For the text-containing cell, return its midpoint in (X, Y) coordinate format. 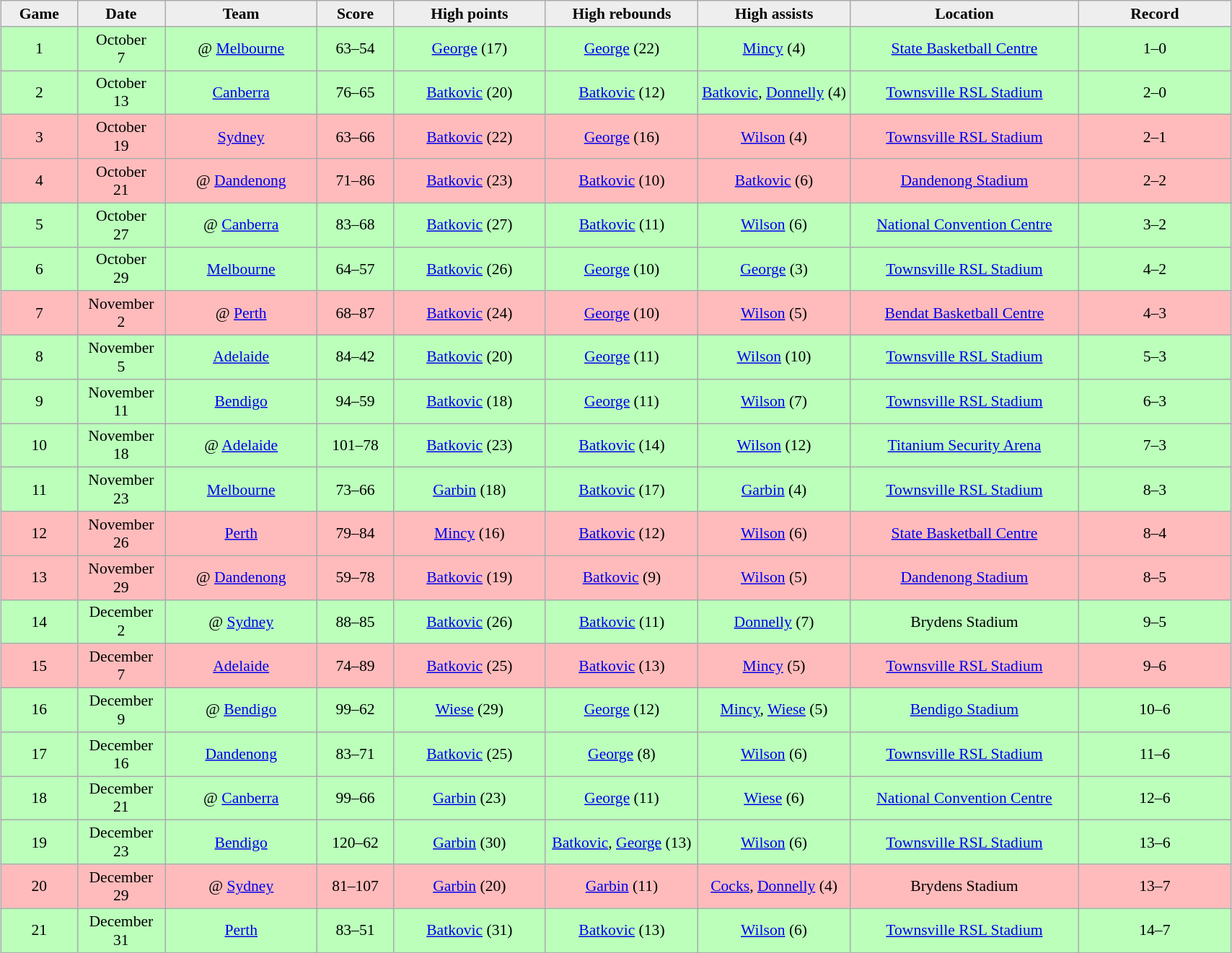
88–85 (356, 622)
83–68 (356, 225)
8 (40, 358)
12–6 (1154, 798)
George (22) (622, 49)
16 (40, 710)
Batkovic (19) (469, 577)
6–3 (1154, 401)
4–3 (1154, 313)
George (8) (622, 755)
Batkovic (17) (622, 489)
Donnelly (7) (773, 622)
7 (40, 313)
74–89 (356, 667)
October 27 (121, 225)
Date (121, 14)
Garbin (30) (469, 843)
@ Melbourne (241, 49)
Cocks, Donnelly (4) (773, 886)
63–54 (356, 49)
10 (40, 446)
December 9 (121, 710)
83–51 (356, 931)
8–3 (1154, 489)
Mincy (4) (773, 49)
94–59 (356, 401)
4 (40, 180)
December 29 (121, 886)
George (12) (622, 710)
Garbin (4) (773, 489)
9 (40, 401)
Batkovic (6) (773, 180)
79–84 (356, 534)
101–78 (356, 446)
Record (1154, 14)
December 21 (121, 798)
71–86 (356, 180)
Garbin (23) (469, 798)
81–107 (356, 886)
December 7 (121, 667)
8–5 (1154, 577)
November 11 (121, 401)
2–0 (1154, 92)
George (16) (622, 137)
High rebounds (622, 14)
October 13 (121, 92)
73–66 (356, 489)
2–2 (1154, 180)
December 31 (121, 931)
19 (40, 843)
Bendat Basketball Centre (965, 313)
15 (40, 667)
76–65 (356, 92)
99–62 (356, 710)
13–6 (1154, 843)
Batkovic (24) (469, 313)
5 (40, 225)
4–2 (1154, 268)
Wiese (29) (469, 710)
13–7 (1154, 886)
December 23 (121, 843)
Sydney (241, 137)
Batkovic, Donnelly (4) (773, 92)
9–5 (1154, 622)
November 23 (121, 489)
George (3) (773, 268)
Batkovic, George (13) (622, 843)
Mincy (16) (469, 534)
November 29 (121, 577)
Team (241, 14)
Garbin (11) (622, 886)
Batkovic (27) (469, 225)
Dandenong (241, 755)
14 (40, 622)
@ Adelaide (241, 446)
99–66 (356, 798)
84–42 (356, 358)
12 (40, 534)
64–57 (356, 268)
1–0 (1154, 49)
October 19 (121, 137)
11 (40, 489)
Batkovic (18) (469, 401)
@ Perth (241, 313)
November 18 (121, 446)
High assists (773, 14)
October 7 (121, 49)
Wiese (6) (773, 798)
3–2 (1154, 225)
Bendigo Stadium (965, 710)
@ Bendigo (241, 710)
11–6 (1154, 755)
3 (40, 137)
59–78 (356, 577)
Batkovic (10) (622, 180)
December 16 (121, 755)
8–4 (1154, 534)
November 5 (121, 358)
High points (469, 14)
December 2 (121, 622)
7–3 (1154, 446)
Wilson (12) (773, 446)
1 (40, 49)
5–3 (1154, 358)
Garbin (18) (469, 489)
9–6 (1154, 667)
Wilson (7) (773, 401)
63–66 (356, 137)
2 (40, 92)
October 21 (121, 180)
Location (965, 14)
17 (40, 755)
18 (40, 798)
6 (40, 268)
November 26 (121, 534)
Batkovic (14) (622, 446)
68–87 (356, 313)
November 2 (121, 313)
10–6 (1154, 710)
Batkovic (31) (469, 931)
83–71 (356, 755)
14–7 (1154, 931)
Titanium Security Arena (965, 446)
Garbin (20) (469, 886)
Wilson (10) (773, 358)
Mincy, Wiese (5) (773, 710)
13 (40, 577)
Game (40, 14)
George (17) (469, 49)
Wilson (4) (773, 137)
21 (40, 931)
20 (40, 886)
Batkovic (22) (469, 137)
Score (356, 14)
Batkovic (9) (622, 577)
2–1 (1154, 137)
120–62 (356, 843)
Canberra (241, 92)
October 29 (121, 268)
Mincy (5) (773, 667)
